Scan for the cell matching the given text and deliver its [X, Y] coordinate at center. 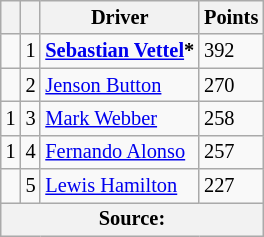
Lewis Hamilton [120, 186]
4 [31, 152]
257 [231, 152]
Source: [132, 219]
2 [31, 85]
392 [231, 51]
258 [231, 118]
227 [231, 186]
Driver [120, 17]
5 [31, 186]
270 [231, 85]
Jenson Button [120, 85]
3 [31, 118]
Points [231, 17]
Sebastian Vettel* [120, 51]
Mark Webber [120, 118]
Fernando Alonso [120, 152]
